Identify which cell holds the provided text, then report its (x, y) central coordinate. 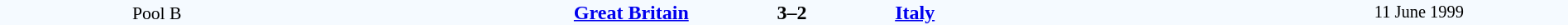
11 June 1999 (1419, 12)
Italy (1082, 12)
Pool B (157, 12)
Great Britain (501, 12)
3–2 (791, 12)
